Capture the cell that displays the provided text and extract its (X, Y) central coordinate. 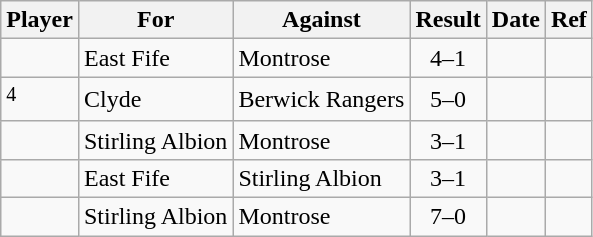
For (155, 20)
Against (322, 20)
7–0 (448, 217)
Clyde (155, 100)
Result (448, 20)
4–1 (448, 58)
Date (516, 20)
Player (40, 20)
4 (40, 100)
Ref (568, 20)
Berwick Rangers (322, 100)
5–0 (448, 100)
